Provide the (x, y) coordinate of the cell's center where the given text is located.  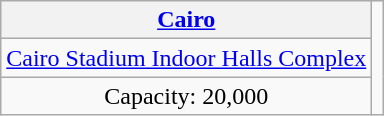
Capacity: 20,000 (186, 96)
Cairo (186, 20)
Cairo Stadium Indoor Halls Complex (186, 58)
